Provide the [x, y] coordinate of the cell's center where the given text is located.  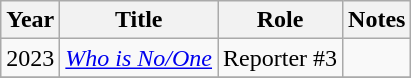
2023 [30, 58]
Role [280, 20]
Notes [377, 20]
Year [30, 20]
Title [139, 20]
Who is No/One [139, 58]
Reporter #3 [280, 58]
